Identify which cell holds the provided text, then report its (X, Y) central coordinate. 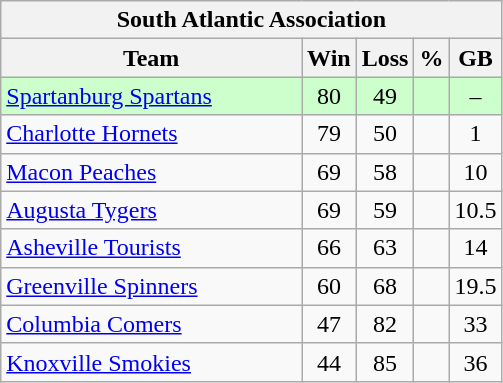
Loss (385, 58)
Team (152, 58)
79 (330, 134)
19.5 (476, 286)
33 (476, 324)
14 (476, 248)
– (476, 96)
GB (476, 58)
Win (330, 58)
Augusta Tygers (152, 210)
44 (330, 362)
58 (385, 172)
85 (385, 362)
59 (385, 210)
80 (330, 96)
1 (476, 134)
Knoxville Smokies (152, 362)
% (432, 58)
10 (476, 172)
66 (330, 248)
36 (476, 362)
68 (385, 286)
63 (385, 248)
Columbia Comers (152, 324)
Greenville Spinners (152, 286)
Charlotte Hornets (152, 134)
50 (385, 134)
47 (330, 324)
Macon Peaches (152, 172)
Asheville Tourists (152, 248)
60 (330, 286)
49 (385, 96)
82 (385, 324)
Spartanburg Spartans (152, 96)
South Atlantic Association (252, 20)
10.5 (476, 210)
